Capture the cell that displays the provided text and extract its (x, y) central coordinate. 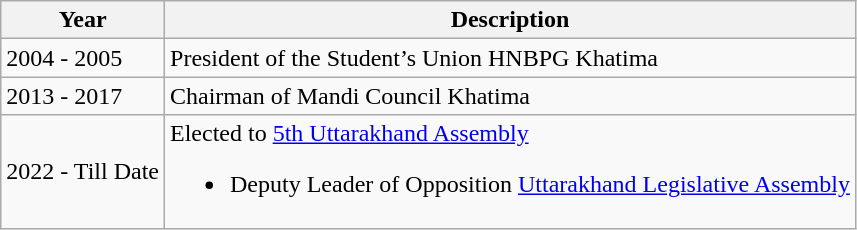
2013 - 2017 (83, 96)
Description (510, 20)
2004 - 2005 (83, 58)
Year (83, 20)
Elected to 5th Uttarakhand AssemblyDeputy Leader of Opposition Uttarakhand Legislative Assembly (510, 172)
Chairman of Mandi Council Khatima (510, 96)
President of the Student’s Union HNBPG Khatima (510, 58)
2022 - Till Date (83, 172)
